Provide the (x, y) coordinate of the cell's center where the given text is located.  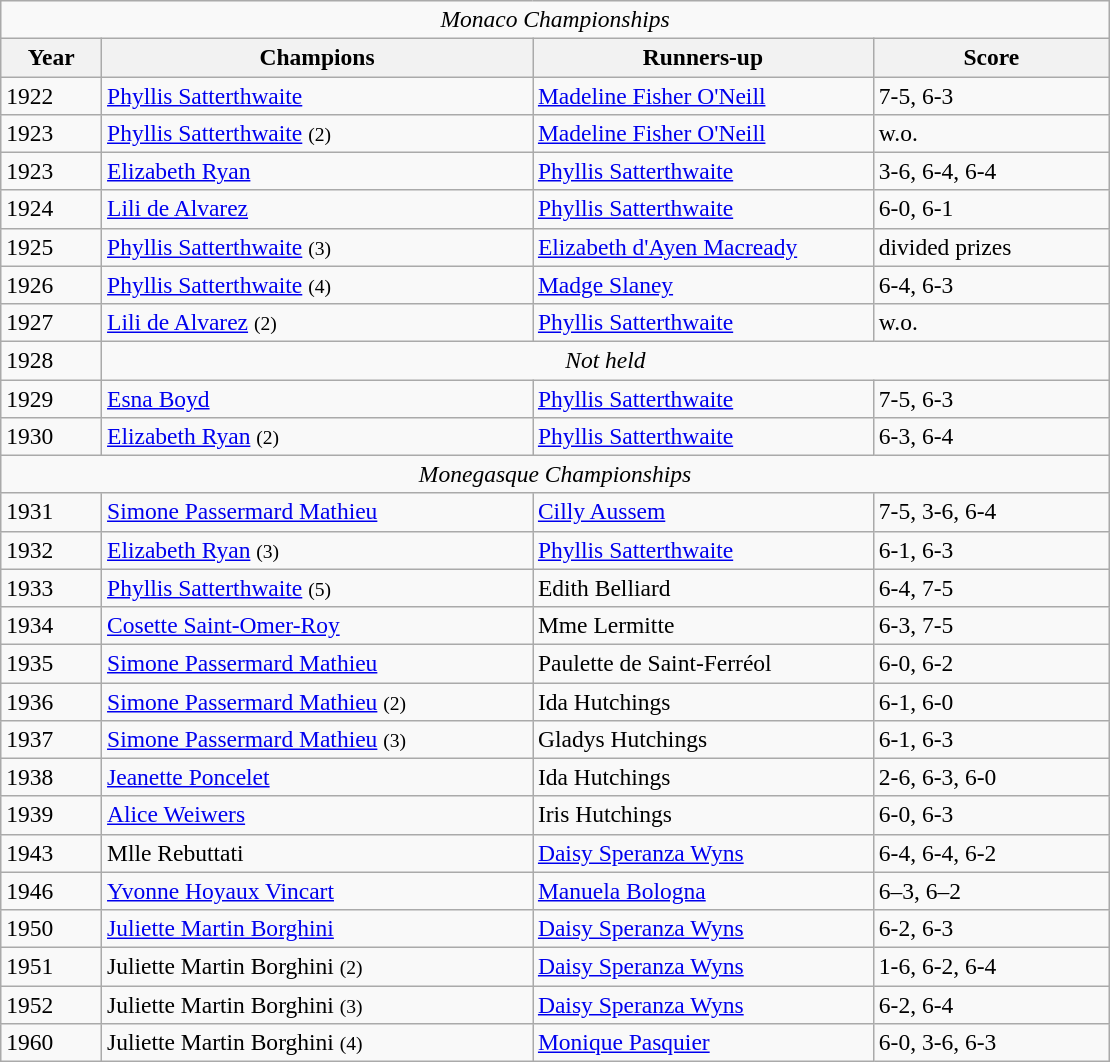
Juliette Martin Borghini (318, 928)
Mme Lermitte (702, 625)
1926 (52, 285)
1933 (52, 588)
Iris Hutchings (702, 815)
Yvonne Hoyaux Vincart (318, 891)
6-4, 6-3 (991, 285)
6-0, 6-1 (991, 209)
3-6, 6-4, 6-4 (991, 171)
Cosette Saint-Omer-Roy (318, 625)
Lili de Alvarez (2) (318, 322)
1960 (52, 1042)
1922 (52, 95)
1929 (52, 398)
Juliette Martin Borghini (2) (318, 966)
1937 (52, 739)
divided prizes (991, 247)
Paulette de Saint-Ferréol (702, 663)
Phyllis Satterthwaite (4) (318, 285)
Juliette Martin Borghini (4) (318, 1042)
Year (52, 57)
Simone Passermard Mathieu (2) (318, 701)
1930 (52, 436)
6–3, 6–2 (991, 891)
Gladys Hutchings (702, 739)
6-2, 6-3 (991, 928)
1-6, 6-2, 6-4 (991, 966)
6-3, 6-4 (991, 436)
1928 (52, 360)
Monique Pasquier (702, 1042)
Esna Boyd (318, 398)
6-3, 7-5 (991, 625)
Runners-up (702, 57)
1925 (52, 247)
Juliette Martin Borghini (3) (318, 1004)
Monaco Championships (555, 19)
Phyllis Satterthwaite (5) (318, 588)
1943 (52, 853)
Elizabeth Ryan (318, 171)
Lili de Alvarez (318, 209)
1952 (52, 1004)
1950 (52, 928)
Elizabeth d'Ayen Macready (702, 247)
Mlle Rebuttati (318, 853)
7-5, 3-6, 6-4 (991, 512)
6-2, 6-4 (991, 1004)
6-0, 3-6, 6-3 (991, 1042)
Manuela Bologna (702, 891)
1932 (52, 550)
Cilly Aussem (702, 512)
Score (991, 57)
Not held (606, 360)
1931 (52, 512)
1927 (52, 322)
6-0, 6-3 (991, 815)
Phyllis Satterthwaite (2) (318, 133)
1936 (52, 701)
Alice Weiwers (318, 815)
Jeanette Poncelet (318, 777)
Phyllis Satterthwaite (3) (318, 247)
6-0, 6-2 (991, 663)
1934 (52, 625)
Madge Slaney (702, 285)
1946 (52, 891)
Edith Belliard (702, 588)
2-6, 6-3, 6-0 (991, 777)
Champions (318, 57)
1938 (52, 777)
Simone Passermard Mathieu (3) (318, 739)
Monegasque Championships (555, 474)
Elizabeth Ryan (2) (318, 436)
6-4, 7-5 (991, 588)
1935 (52, 663)
6-1, 6-0 (991, 701)
6-4, 6-4, 6-2 (991, 853)
Elizabeth Ryan (3) (318, 550)
1951 (52, 966)
1939 (52, 815)
1924 (52, 209)
